Pinpoint the cell where the given text exists, returning its [x, y] midpoint coordinate. 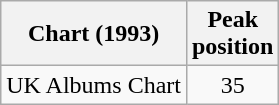
35 [232, 85]
Peakposition [232, 34]
UK Albums Chart [94, 85]
Chart (1993) [94, 34]
